Search for the cell housing the specified text and yield its (X, Y) center coordinate. 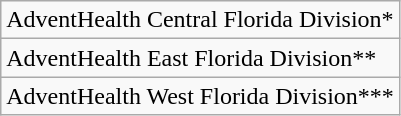
AdventHealth East Florida Division** (200, 58)
AdventHealth West Florida Division*** (200, 96)
AdventHealth Central Florida Division* (200, 20)
